Return (X, Y) of the center of cell containing provided text 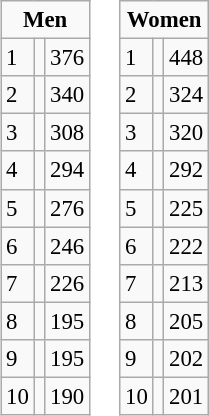
320 (186, 133)
294 (68, 170)
340 (68, 95)
213 (186, 283)
202 (186, 358)
226 (68, 283)
246 (68, 246)
448 (186, 58)
Women (164, 20)
205 (186, 321)
Men (46, 20)
308 (68, 133)
276 (68, 208)
225 (186, 208)
222 (186, 246)
292 (186, 170)
324 (186, 95)
190 (68, 396)
201 (186, 396)
376 (68, 58)
